For the text-containing cell, return its midpoint in [X, Y] coordinate format. 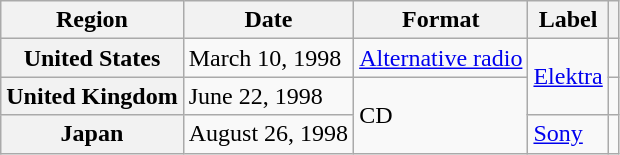
June 22, 1998 [268, 96]
Label [568, 20]
Sony [568, 134]
Date [268, 20]
August 26, 1998 [268, 134]
CD [441, 115]
Format [441, 20]
Alternative radio [441, 58]
United States [92, 58]
Elektra [568, 77]
United Kingdom [92, 96]
Region [92, 20]
Japan [92, 134]
March 10, 1998 [268, 58]
